Extract the (x, y) coordinate from the center of the cell holding the provided text.  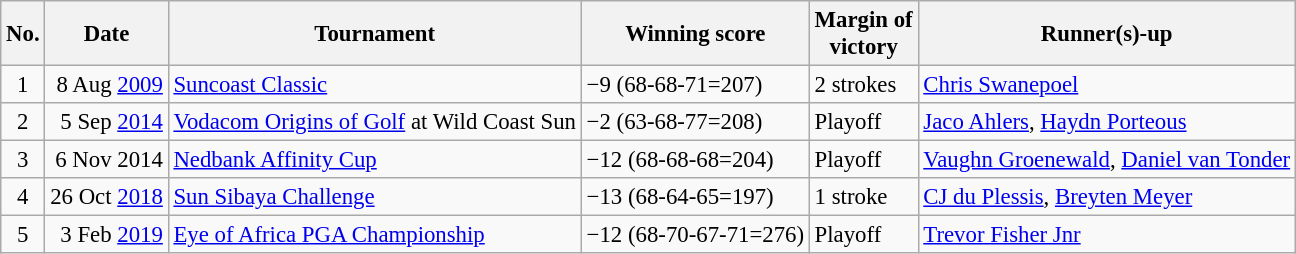
Suncoast Classic (374, 85)
−12 (68-68-68=204) (695, 160)
5 Sep 2014 (106, 122)
8 Aug 2009 (106, 85)
Jaco Ahlers, Haydn Porteous (1106, 122)
Nedbank Affinity Cup (374, 160)
Tournament (374, 34)
−9 (68-68-71=207) (695, 85)
Runner(s)-up (1106, 34)
No. (23, 34)
5 (23, 235)
−2 (63-68-77=208) (695, 122)
Date (106, 34)
1 (23, 85)
Trevor Fisher Jnr (1106, 235)
2 strokes (864, 85)
4 (23, 197)
−13 (68-64-65=197) (695, 197)
3 Feb 2019 (106, 235)
Vaughn Groenewald, Daniel van Tonder (1106, 160)
6 Nov 2014 (106, 160)
Vodacom Origins of Golf at Wild Coast Sun (374, 122)
3 (23, 160)
2 (23, 122)
Margin ofvictory (864, 34)
−12 (68-70-67-71=276) (695, 235)
Sun Sibaya Challenge (374, 197)
1 stroke (864, 197)
Winning score (695, 34)
26 Oct 2018 (106, 197)
CJ du Plessis, Breyten Meyer (1106, 197)
Chris Swanepoel (1106, 85)
Eye of Africa PGA Championship (374, 235)
